Find where the given text appears and provide that cell's center as (x, y) coordinate. 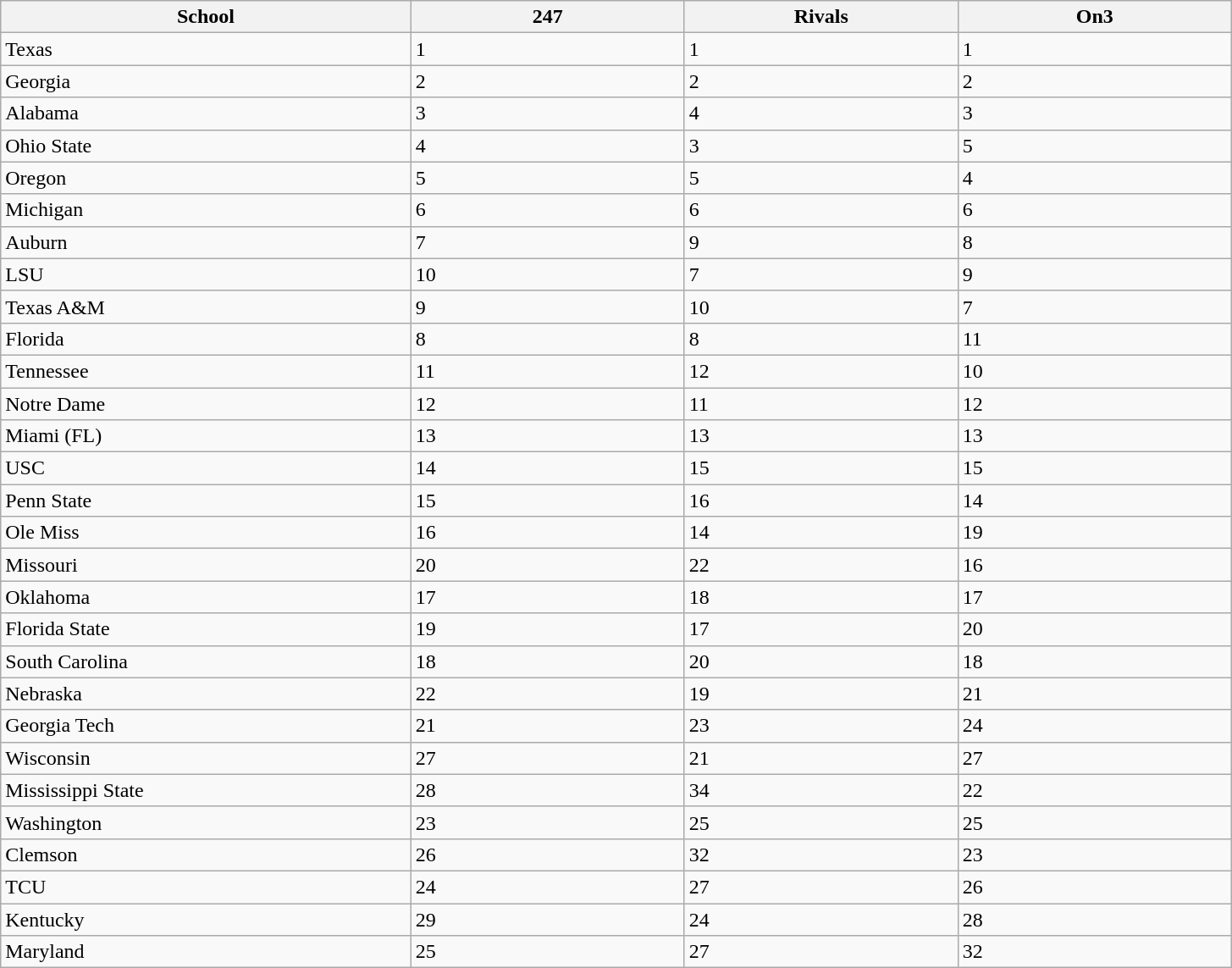
LSU (206, 274)
Tennessee (206, 371)
Auburn (206, 242)
Ohio State (206, 146)
Washington (206, 822)
Ole Miss (206, 533)
Michigan (206, 210)
TCU (206, 887)
Kentucky (206, 919)
Florida State (206, 629)
Oklahoma (206, 597)
Texas (206, 49)
29 (547, 919)
Georgia Tech (206, 726)
Oregon (206, 178)
Clemson (206, 855)
South Carolina (206, 661)
Georgia (206, 81)
Florida (206, 339)
Notre Dame (206, 404)
247 (547, 17)
Penn State (206, 501)
Miami (FL) (206, 436)
Nebraska (206, 694)
Rivals (821, 17)
Mississippi State (206, 790)
On3 (1094, 17)
School (206, 17)
Maryland (206, 952)
USC (206, 468)
34 (821, 790)
Alabama (206, 113)
Wisconsin (206, 758)
Texas A&M (206, 307)
Missouri (206, 565)
